Scan for the cell matching the given text and deliver its [X, Y] coordinate at center. 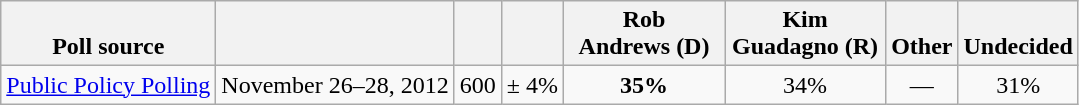
35% [644, 85]
31% [1018, 85]
RobAndrews (D) [644, 34]
600 [478, 85]
34% [806, 85]
— [922, 85]
KimGuadagno (R) [806, 34]
± 4% [532, 85]
Undecided [1018, 34]
Poll source [108, 34]
Public Policy Polling [108, 85]
November 26–28, 2012 [335, 85]
Other [922, 34]
